Output the (X, Y) coordinate of the center of the cell containing the given text.  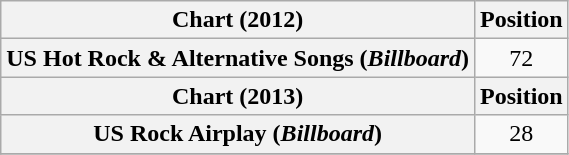
72 (521, 58)
US Rock Airplay (Billboard) (238, 134)
28 (521, 134)
Chart (2013) (238, 96)
US Hot Rock & Alternative Songs (Billboard) (238, 58)
Chart (2012) (238, 20)
